Capture the cell that displays the provided text and extract its [X, Y] central coordinate. 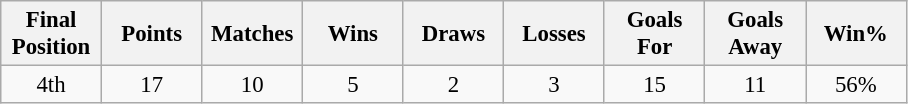
3 [554, 85]
4th [52, 85]
2 [454, 85]
Goals Away [756, 34]
10 [252, 85]
Win% [856, 34]
15 [654, 85]
17 [152, 85]
Points [152, 34]
Draws [454, 34]
Wins [354, 34]
56% [856, 85]
5 [354, 85]
Final Position [52, 34]
Losses [554, 34]
11 [756, 85]
Goals For [654, 34]
Matches [252, 34]
